Search for the cell housing the specified text and yield its (X, Y) center coordinate. 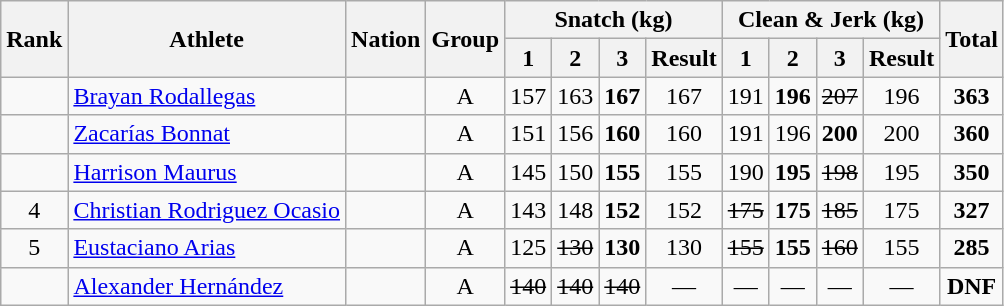
350 (972, 172)
Rank (34, 39)
207 (840, 96)
148 (576, 210)
157 (528, 96)
285 (972, 248)
Eustaciano Arias (207, 248)
4 (34, 210)
DNF (972, 286)
198 (840, 172)
Total (972, 39)
5 (34, 248)
Athlete (207, 39)
Clean & Jerk (kg) (831, 20)
363 (972, 96)
190 (746, 172)
Zacarías Bonnat (207, 134)
Alexander Hernández (207, 286)
Brayan Rodallegas (207, 96)
143 (528, 210)
151 (528, 134)
Christian Rodriguez Ocasio (207, 210)
360 (972, 134)
327 (972, 210)
Snatch (kg) (614, 20)
Nation (386, 39)
Harrison Maurus (207, 172)
185 (840, 210)
145 (528, 172)
156 (576, 134)
150 (576, 172)
163 (576, 96)
125 (528, 248)
Group (466, 39)
